Identify which cell holds the provided text, then report its [x, y] central coordinate. 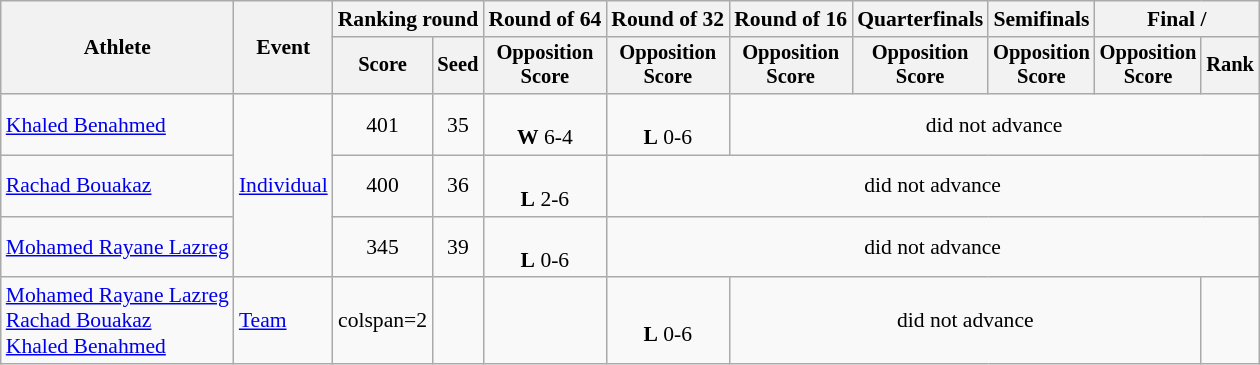
Seed [458, 66]
Event [284, 48]
Score [383, 66]
35 [458, 124]
345 [383, 248]
Quarterfinals [920, 19]
W 6-4 [544, 124]
Semifinals [1042, 19]
Mohamed Rayane LazregRachad BouakazKhaled Benahmed [118, 322]
Individual [284, 186]
401 [383, 124]
400 [383, 186]
Mohamed Rayane Lazreg [118, 248]
Rank [1230, 66]
Athlete [118, 48]
Final / [1177, 19]
L 2-6 [544, 186]
Round of 16 [790, 19]
39 [458, 248]
Ranking round [408, 19]
colspan=2 [383, 322]
Team [284, 322]
Round of 64 [544, 19]
36 [458, 186]
Khaled Benahmed [118, 124]
Rachad Bouakaz [118, 186]
Round of 32 [668, 19]
